Detect which cell encompasses the target text, then output its (x, y) center coordinate. 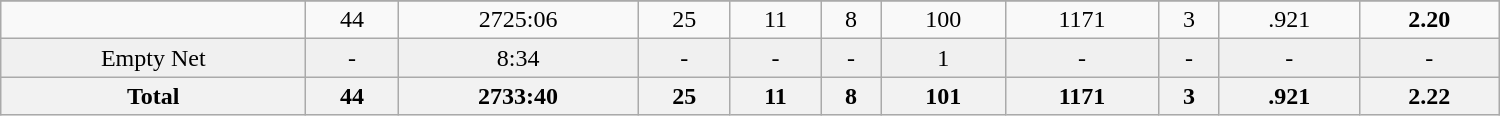
1 (943, 58)
101 (943, 96)
2733:40 (518, 96)
2725:06 (518, 20)
8:34 (518, 58)
Empty Net (154, 58)
Total (154, 96)
100 (943, 20)
2.20 (1429, 20)
2.22 (1429, 96)
